Find where the given text appears and provide that cell's center as (x, y) coordinate. 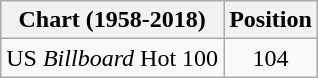
104 (271, 58)
Chart (1958-2018) (112, 20)
US Billboard Hot 100 (112, 58)
Position (271, 20)
